Determine the [X, Y] coordinate at the center of the cell enclosing the given text.  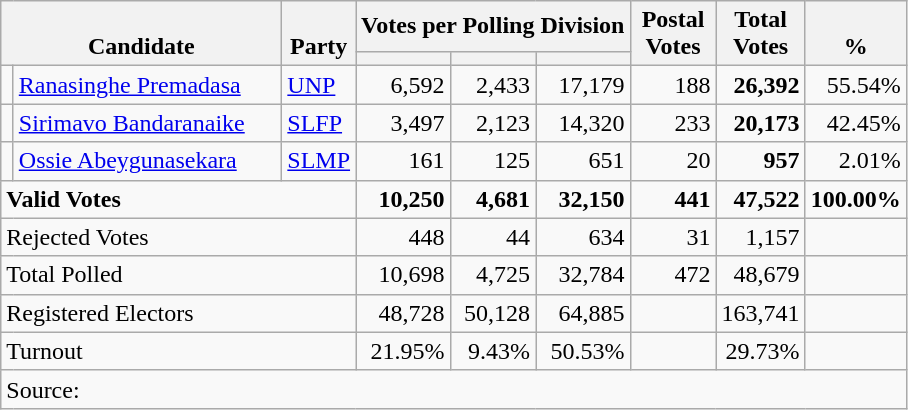
Party [319, 34]
48,728 [403, 313]
4,681 [493, 199]
100.00% [856, 199]
651 [583, 161]
64,885 [583, 313]
Turnout [178, 351]
Rejected Votes [178, 237]
50,128 [493, 313]
2,123 [493, 123]
472 [673, 275]
188 [673, 85]
32,784 [583, 275]
161 [403, 161]
233 [673, 123]
17,179 [583, 85]
163,741 [760, 313]
% [856, 34]
6,592 [403, 85]
UNP [319, 85]
32,150 [583, 199]
Total Polled [178, 275]
44 [493, 237]
634 [583, 237]
Votes per Polling Division [493, 26]
Registered Electors [178, 313]
957 [760, 161]
Ossie Abeygunasekara [148, 161]
1,157 [760, 237]
441 [673, 199]
55.54% [856, 85]
10,698 [403, 275]
31 [673, 237]
Ranasinghe Premadasa [148, 85]
SLFP [319, 123]
48,679 [760, 275]
SLMP [319, 161]
2,433 [493, 85]
10,250 [403, 199]
20,173 [760, 123]
4,725 [493, 275]
26,392 [760, 85]
21.95% [403, 351]
Total Votes [760, 34]
Valid Votes [178, 199]
448 [403, 237]
20 [673, 161]
3,497 [403, 123]
PostalVotes [673, 34]
50.53% [583, 351]
29.73% [760, 351]
2.01% [856, 161]
Source: [454, 389]
Sirimavo Bandaranaike [148, 123]
47,522 [760, 199]
Candidate [142, 34]
42.45% [856, 123]
14,320 [583, 123]
9.43% [493, 351]
125 [493, 161]
